Find where the given text appears and provide that cell's center as [X, Y] coordinate. 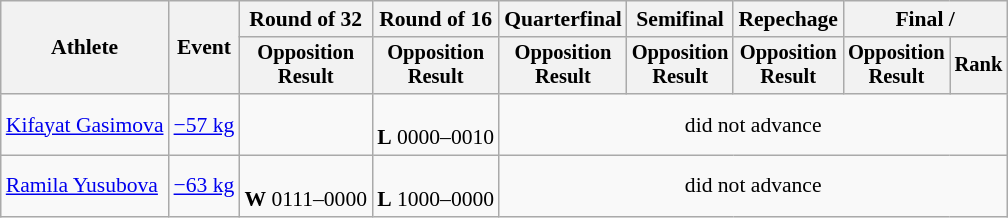
Kifayat Gasimova [85, 124]
L 1000–0000 [436, 186]
Event [204, 48]
Final / [925, 19]
Quarterfinal [563, 19]
Rank [979, 66]
W 0111–0000 [306, 186]
Round of 32 [306, 19]
Repechage [788, 19]
Athlete [85, 48]
−57 kg [204, 124]
L 0000–0010 [436, 124]
Round of 16 [436, 19]
Ramila Yusubova [85, 186]
Semifinal [680, 19]
−63 kg [204, 186]
